Determine the [x, y] coordinate at the center of the cell enclosing the given text.  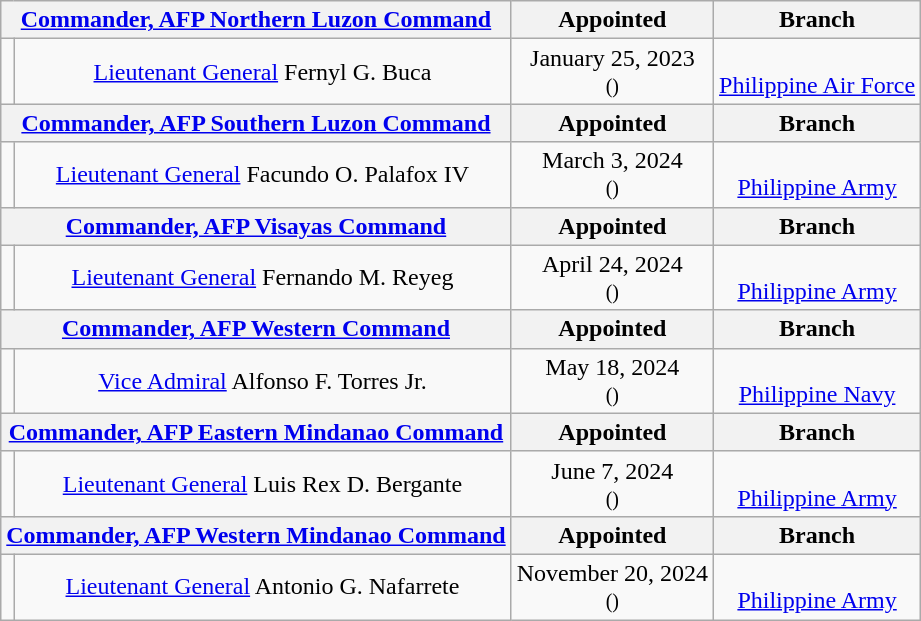
Commander, AFP Northern Luzon Command [256, 20]
Philippine Navy [818, 380]
Lieutenant General Luis Rex D. Bergante [262, 484]
May 18, 2024 () [612, 380]
Commander, AFP Southern Luzon Command [256, 123]
June 7, 2024 () [612, 484]
Lieutenant General Fernando M. Reyeg [262, 278]
March 3, 2024 () [612, 174]
Lieutenant General Antonio G. Nafarrete [262, 586]
Philippine Air Force [818, 72]
November 20, 2024 () [612, 586]
January 25, 2023 () [612, 72]
Vice Admiral Alfonso F. Torres Jr. [262, 380]
Commander, AFP Visayas Command [256, 226]
Commander, AFP Western Mindanao Command [256, 535]
Lieutenant General Facundo O. Palafox IV [262, 174]
Lieutenant General Fernyl G. Buca [262, 72]
April 24, 2024 () [612, 278]
Commander, AFP Eastern Mindanao Command [256, 432]
Commander, AFP Western Command [256, 329]
